Capture the cell that displays the provided text and extract its (x, y) central coordinate. 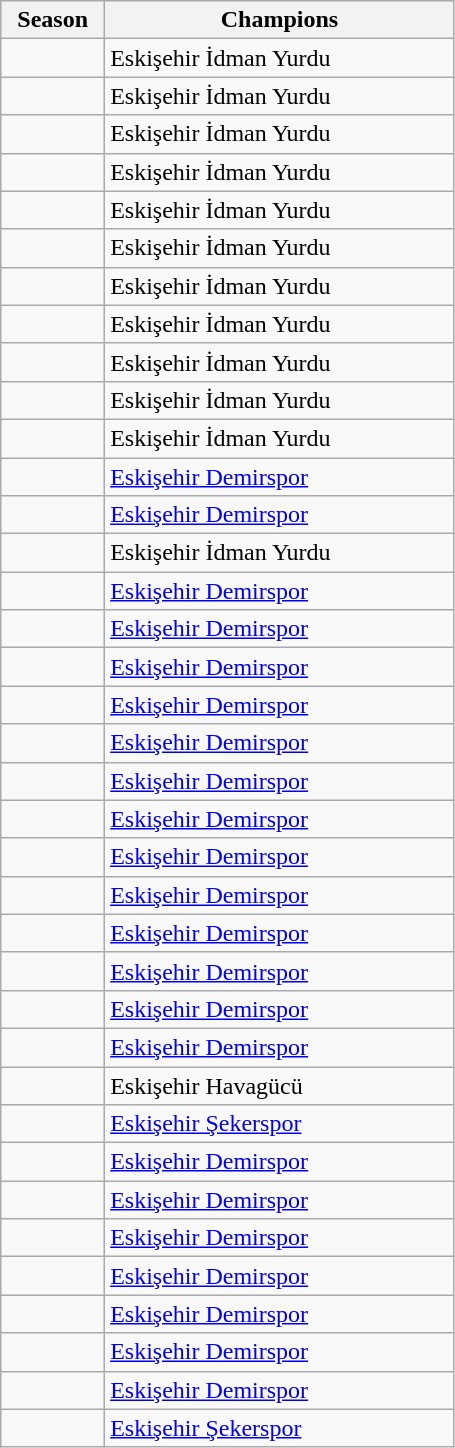
Champions (280, 20)
Season (53, 20)
Eskişehir Havagücü (280, 1085)
